For the text-containing cell, return its midpoint in [X, Y] coordinate format. 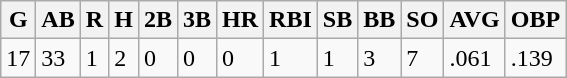
SO [422, 20]
AVG [474, 20]
AB [58, 20]
17 [18, 58]
HR [240, 20]
.139 [535, 58]
OBP [535, 20]
2 [124, 58]
G [18, 20]
H [124, 20]
SB [337, 20]
7 [422, 58]
BB [380, 20]
33 [58, 58]
RBI [291, 20]
.061 [474, 58]
R [94, 20]
3B [196, 20]
2B [158, 20]
3 [380, 58]
